Output the (x, y) coordinate of the center of the cell containing the given text.  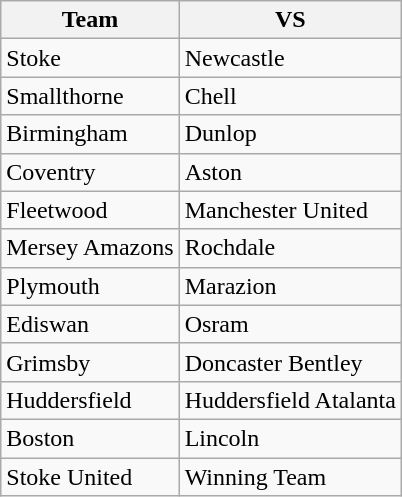
Mersey Amazons (90, 248)
Fleetwood (90, 210)
Team (90, 20)
Rochdale (290, 248)
Dunlop (290, 134)
Smallthorne (90, 96)
Manchester United (290, 210)
Marazion (290, 286)
Winning Team (290, 477)
Boston (90, 438)
Lincoln (290, 438)
Osram (290, 324)
Aston (290, 172)
Coventry (90, 172)
Stoke (90, 58)
Newcastle (290, 58)
Huddersfield Atalanta (290, 400)
Birmingham (90, 134)
Ediswan (90, 324)
Plymouth (90, 286)
Huddersfield (90, 400)
Stoke United (90, 477)
Chell (290, 96)
VS (290, 20)
Grimsby (90, 362)
Doncaster Bentley (290, 362)
